Identify which cell holds the provided text, then report its [X, Y] central coordinate. 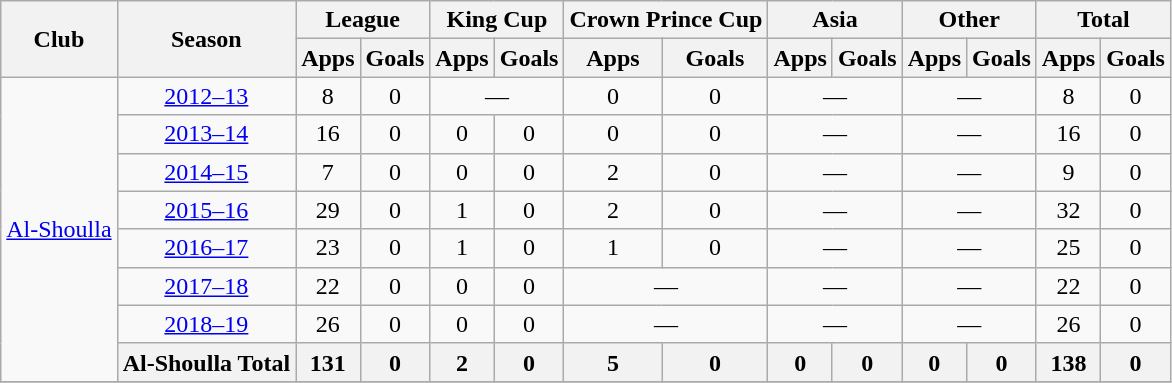
Crown Prince Cup [666, 20]
25 [1068, 248]
5 [613, 362]
131 [328, 362]
2017–18 [206, 286]
Club [59, 39]
2013–14 [206, 134]
32 [1068, 210]
2016–17 [206, 248]
2012–13 [206, 96]
League [363, 20]
9 [1068, 172]
2015–16 [206, 210]
King Cup [497, 20]
Asia [835, 20]
138 [1068, 362]
2018–19 [206, 324]
Al-Shoulla Total [206, 362]
Other [969, 20]
Al-Shoulla [59, 229]
7 [328, 172]
Total [1103, 20]
23 [328, 248]
29 [328, 210]
Season [206, 39]
2014–15 [206, 172]
